For the text-containing cell, return its midpoint in [X, Y] coordinate format. 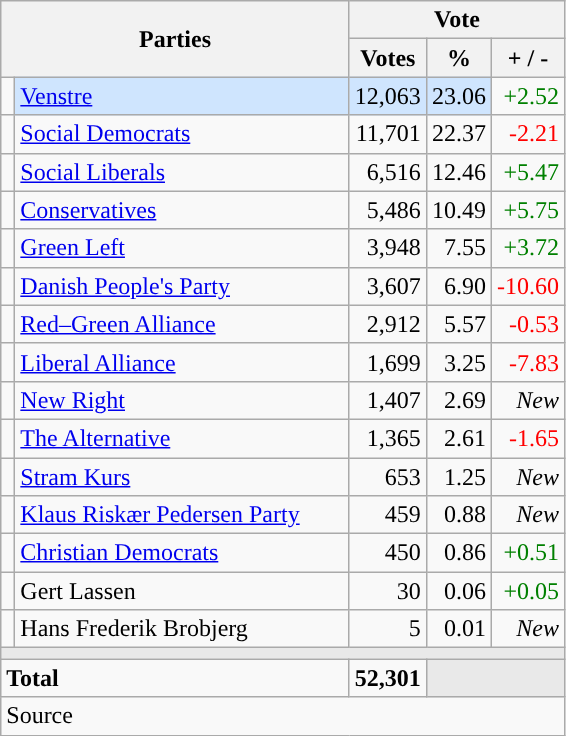
+2.52 [528, 96]
-2.21 [528, 134]
+5.75 [528, 210]
Green Left [182, 248]
% [458, 58]
0.01 [458, 629]
+0.05 [528, 591]
450 [388, 553]
Gert Lassen [182, 591]
+ / - [528, 58]
459 [388, 515]
+5.47 [528, 172]
New Right [182, 400]
0.06 [458, 591]
The Alternative [182, 438]
1,407 [388, 400]
1,699 [388, 362]
3.25 [458, 362]
1.25 [458, 477]
12,063 [388, 96]
Parties [176, 39]
Social Democrats [182, 134]
2.61 [458, 438]
+3.72 [528, 248]
2,912 [388, 324]
+0.51 [528, 553]
Stram Kurs [182, 477]
3,948 [388, 248]
Red–Green Alliance [182, 324]
-1.65 [528, 438]
6.90 [458, 286]
2.69 [458, 400]
-7.83 [528, 362]
Conservatives [182, 210]
Liberal Alliance [182, 362]
-0.53 [528, 324]
-10.60 [528, 286]
10.49 [458, 210]
5.57 [458, 324]
30 [388, 591]
3,607 [388, 286]
23.06 [458, 96]
Votes [388, 58]
Source [283, 716]
Danish People's Party [182, 286]
12.46 [458, 172]
Hans Frederik Brobjerg [182, 629]
1,365 [388, 438]
5,486 [388, 210]
5 [388, 629]
22.37 [458, 134]
0.88 [458, 515]
Christian Democrats [182, 553]
6,516 [388, 172]
Venstre [182, 96]
Klaus Riskær Pedersen Party [182, 515]
Total [176, 678]
11,701 [388, 134]
7.55 [458, 248]
52,301 [388, 678]
653 [388, 477]
Social Liberals [182, 172]
0.86 [458, 553]
Vote [456, 20]
